Return the (X, Y) coordinate for the center point of the cell that contains the specified text.  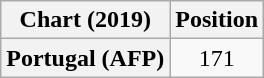
Position (217, 20)
Chart (2019) (86, 20)
171 (217, 58)
Portugal (AFP) (86, 58)
